Identify which cell holds the provided text, then report its (x, y) central coordinate. 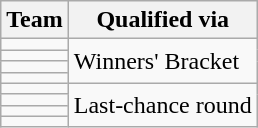
Last-chance round (162, 105)
Winners' Bracket (162, 61)
Team (35, 20)
Qualified via (162, 20)
